Locate the cell with the specified text and output its [X, Y] center coordinate. 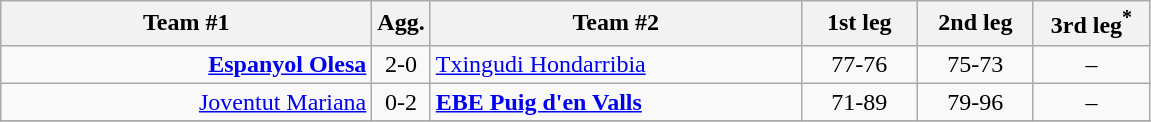
79-96 [975, 102]
Espanyol Olesa [186, 64]
2-0 [401, 64]
3rd leg* [1091, 24]
Team #2 [616, 24]
Joventut Mariana [186, 102]
Agg. [401, 24]
71-89 [859, 102]
Txingudi Hondarribia [616, 64]
2nd leg [975, 24]
77-76 [859, 64]
EBE Puig d'en Valls [616, 102]
Team #1 [186, 24]
0-2 [401, 102]
75-73 [975, 64]
1st leg [859, 24]
